Detect which cell encompasses the target text, then output its (X, Y) center coordinate. 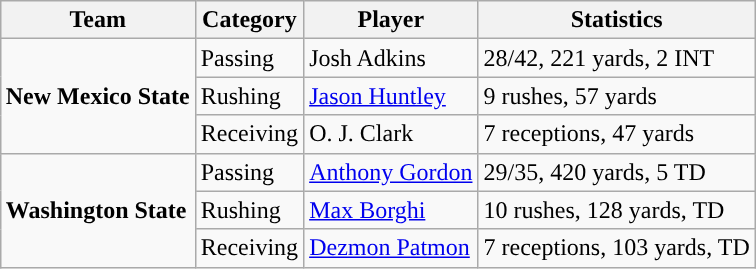
Max Borghi (391, 210)
10 rushes, 128 yards, TD (616, 210)
New Mexico State (98, 96)
Anthony Gordon (391, 172)
7 receptions, 103 yards, TD (616, 248)
Dezmon Patmon (391, 248)
Team (98, 20)
Player (391, 20)
9 rushes, 57 yards (616, 96)
Washington State (98, 210)
Category (249, 20)
Statistics (616, 20)
7 receptions, 47 yards (616, 134)
O. J. Clark (391, 134)
28/42, 221 yards, 2 INT (616, 58)
Jason Huntley (391, 96)
29/35, 420 yards, 5 TD (616, 172)
Josh Adkins (391, 58)
